For the text-containing cell, return its midpoint in (x, y) coordinate format. 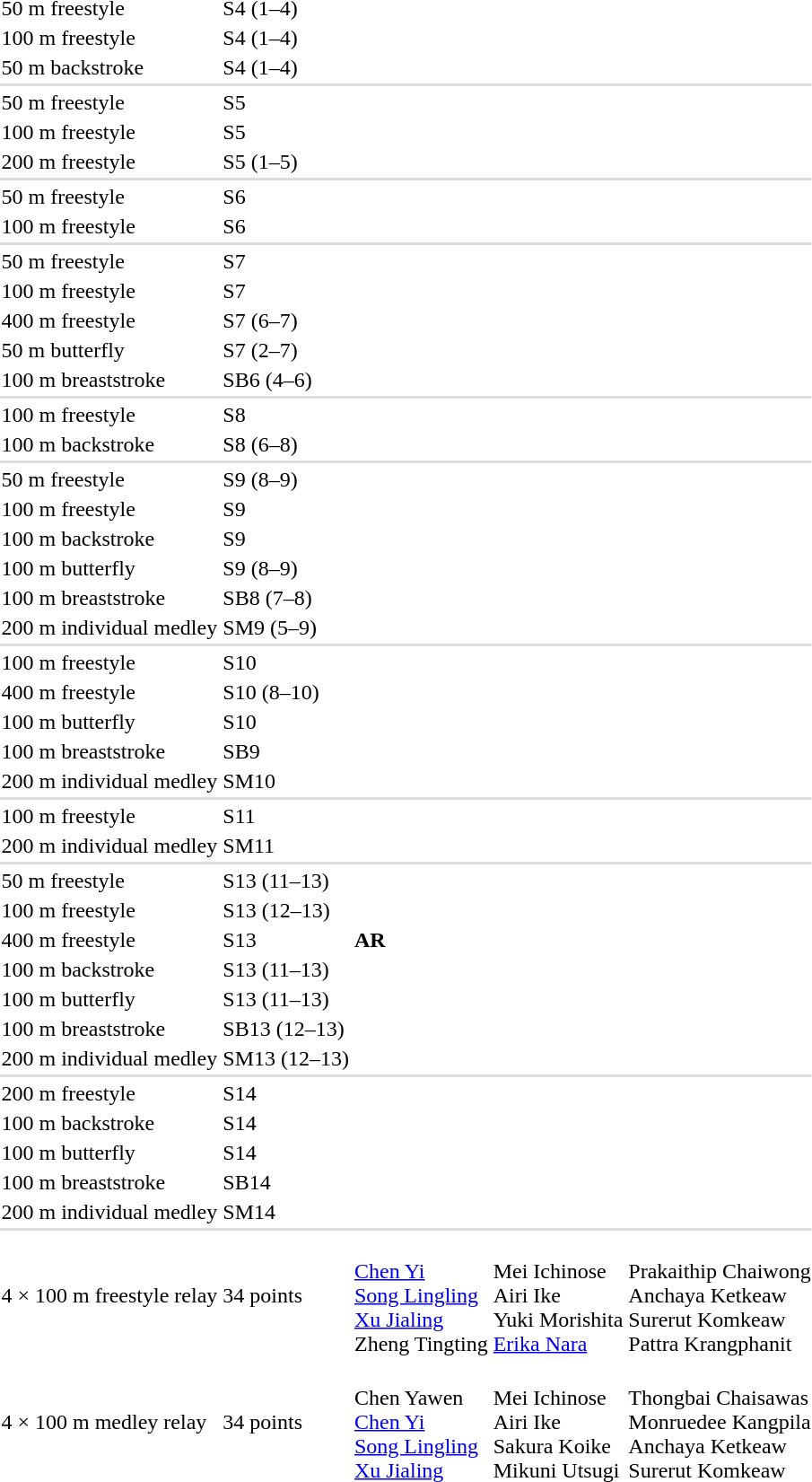
S10 (8–10) (286, 692)
S8 (286, 415)
Mei IchinoseAiri IkeYuki MorishitaErika Nara (558, 1295)
SM10 (286, 781)
S7 (2–7) (286, 350)
SM11 (286, 846)
SM13 (12–13) (286, 1058)
S5 (1–5) (286, 162)
50 m backstroke (109, 67)
SB14 (286, 1182)
34 points (286, 1295)
AR (421, 940)
SB6 (4–6) (286, 380)
S8 (6–8) (286, 444)
SB8 (7–8) (286, 598)
SB13 (12–13) (286, 1029)
S7 (6–7) (286, 320)
SM14 (286, 1212)
S13 (286, 940)
4 × 100 m freestyle relay (109, 1295)
Chen YiSong LinglingXu JialingZheng Tingting (421, 1295)
50 m butterfly (109, 350)
SM9 (5–9) (286, 627)
S13 (12–13) (286, 910)
S11 (286, 816)
Prakaithip ChaiwongAnchaya KetkeawSurerut KomkeawPattra Krangphanit (720, 1295)
SB9 (286, 751)
